Return the (x, y) coordinate for the center point of the cell that contains the specified text.  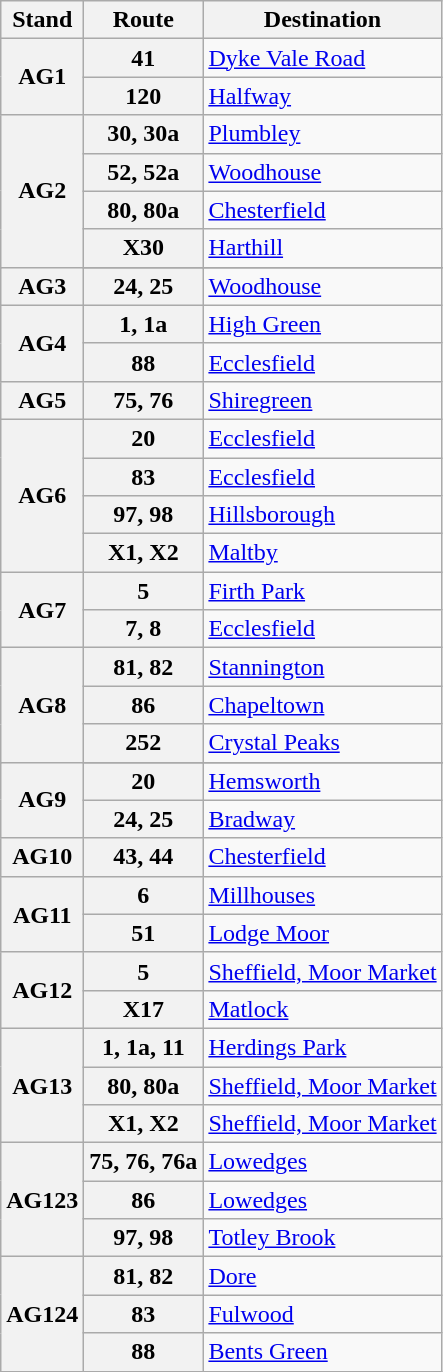
AG7 (42, 610)
Destination (322, 20)
Hemsworth (322, 781)
AG123 (42, 1200)
252 (144, 743)
AG2 (42, 191)
AG3 (42, 286)
Bents Green (322, 1352)
Stand (42, 20)
Dyke Vale Road (322, 58)
X17 (144, 1009)
Lodge Moor (322, 933)
X30 (144, 248)
Firth Park (322, 591)
7, 8 (144, 629)
Fulwood (322, 1314)
Totley Brook (322, 1238)
Hillsborough (322, 515)
Shiregreen (322, 400)
Chapeltown (322, 705)
1, 1a (144, 324)
41 (144, 58)
6 (144, 895)
Herdings Park (322, 1047)
120 (144, 96)
Crystal Peaks (322, 743)
Matlock (322, 1009)
AG124 (42, 1314)
AG1 (42, 77)
Harthill (322, 248)
AG9 (42, 800)
AG6 (42, 495)
Plumbley (322, 134)
52, 52a (144, 172)
75, 76, 76a (144, 1162)
AG12 (42, 990)
Maltby (322, 553)
Bradway (322, 819)
1, 1a, 11 (144, 1047)
Route (144, 20)
AG10 (42, 857)
75, 76 (144, 400)
Dore (322, 1276)
51 (144, 933)
Halfway (322, 96)
AG5 (42, 400)
Stannington (322, 667)
Millhouses (322, 895)
High Green (322, 324)
AG8 (42, 705)
AG4 (42, 343)
AG11 (42, 914)
30, 30a (144, 134)
AG13 (42, 1085)
43, 44 (144, 857)
